For the text-containing cell, return its midpoint in [X, Y] coordinate format. 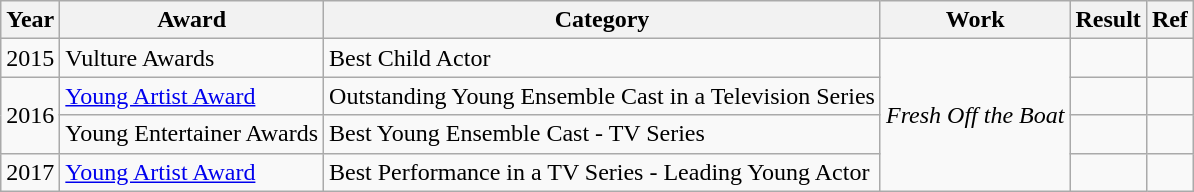
Vulture Awards [192, 58]
Best Child Actor [602, 58]
Ref [1170, 20]
Best Young Ensemble Cast - TV Series [602, 134]
Outstanding Young Ensemble Cast in a Television Series [602, 96]
2017 [30, 172]
Work [974, 20]
2016 [30, 115]
Category [602, 20]
Young Entertainer Awards [192, 134]
2015 [30, 58]
Year [30, 20]
Fresh Off the Boat [974, 115]
Award [192, 20]
Best Performance in a TV Series - Leading Young Actor [602, 172]
Result [1108, 20]
